Pinpoint the cell where the given text exists, returning its (x, y) midpoint coordinate. 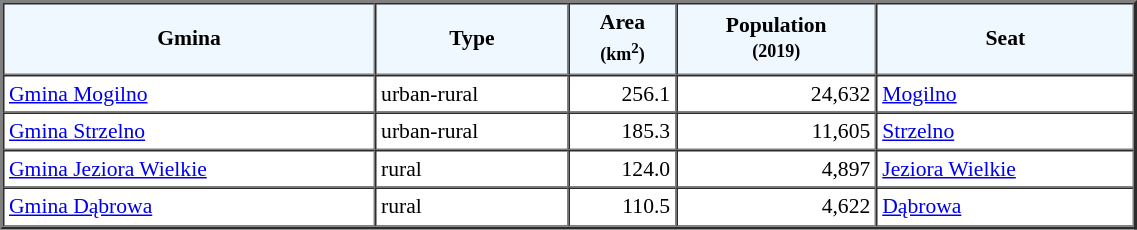
Jeziora Wielkie (1005, 169)
124.0 (622, 169)
Strzelno (1005, 131)
11,605 (776, 131)
4,622 (776, 207)
Gmina Mogilno (189, 93)
24,632 (776, 93)
Gmina (189, 38)
Type (472, 38)
185.3 (622, 131)
Seat (1005, 38)
Gmina Dąbrowa (189, 207)
Dąbrowa (1005, 207)
Mogilno (1005, 93)
4,897 (776, 169)
Gmina Jeziora Wielkie (189, 169)
Gmina Strzelno (189, 131)
Area(km2) (622, 38)
110.5 (622, 207)
Population(2019) (776, 38)
256.1 (622, 93)
